Output the (x, y) coordinate of the center of the cell containing the given text.  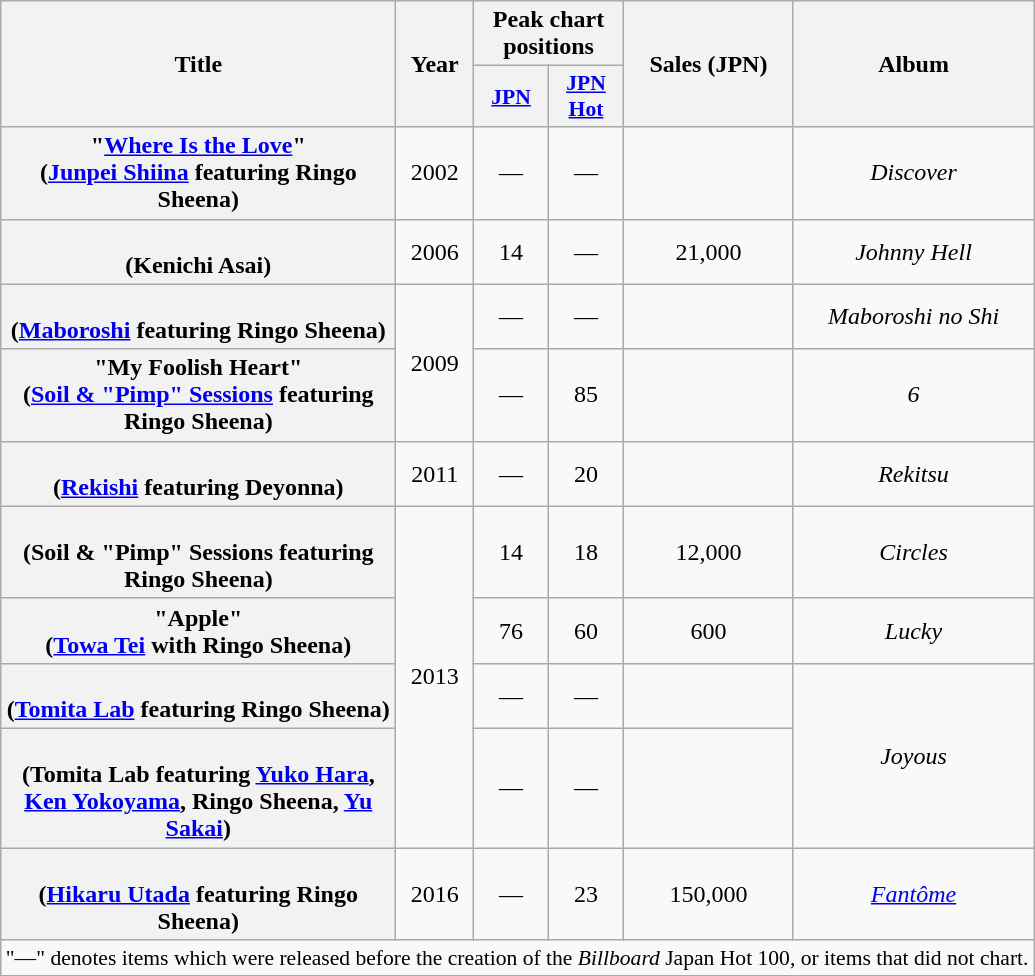
(Hikaru Utada featuring Ringo Sheena) (198, 894)
76 (512, 630)
18 (586, 552)
(Tomita Lab featuring Ringo Sheena) (198, 696)
(Soil & "Pimp" Sessions featuring Ringo Sheena) (198, 552)
(Kenichi Asai) (198, 252)
Year (435, 64)
2016 (435, 894)
2009 (435, 362)
Maboroshi no Shi (913, 316)
Discover (913, 173)
2002 (435, 173)
"—" denotes items which were released before the creation of the Billboard Japan Hot 100, or items that did not chart. (518, 958)
JPN (512, 96)
2006 (435, 252)
Circles (913, 552)
(Rekishi featuring Deyonna) (198, 474)
Johnny Hell (913, 252)
Peak chart positions (549, 34)
6 (913, 395)
2013 (435, 676)
(Maboroshi featuring Ringo Sheena) (198, 316)
"Where Is the Love"(Junpei Shiina featuring Ringo Sheena) (198, 173)
Album (913, 64)
"My Foolish Heart"(Soil & "Pimp" Sessions featuring Ringo Sheena) (198, 395)
150,000 (708, 894)
Title (198, 64)
Rekitsu (913, 474)
Lucky (913, 630)
23 (586, 894)
600 (708, 630)
"Apple"(Towa Tei with Ringo Sheena) (198, 630)
JPN Hot (586, 96)
Joyous (913, 755)
85 (586, 395)
60 (586, 630)
Sales (JPN) (708, 64)
Fantôme (913, 894)
12,000 (708, 552)
21,000 (708, 252)
(Tomita Lab featuring Yuko Hara, Ken Yokoyama, Ringo Sheena, Yu Sakai) (198, 788)
2011 (435, 474)
20 (586, 474)
